Pinpoint the cell where the given text exists, returning its [X, Y] midpoint coordinate. 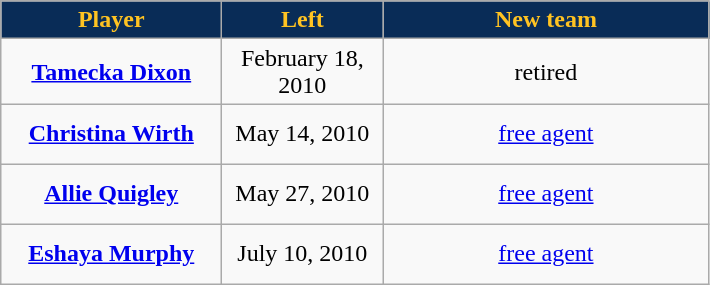
May 14, 2010 [302, 134]
May 27, 2010 [302, 194]
July 10, 2010 [302, 254]
Left [302, 20]
Tamecka Dixon [112, 72]
February 18, 2010 [302, 72]
Christina Wirth [112, 134]
Allie Quigley [112, 194]
Player [112, 20]
retired [546, 72]
New team [546, 20]
Eshaya Murphy [112, 254]
